For the text-containing cell, return its midpoint in [X, Y] coordinate format. 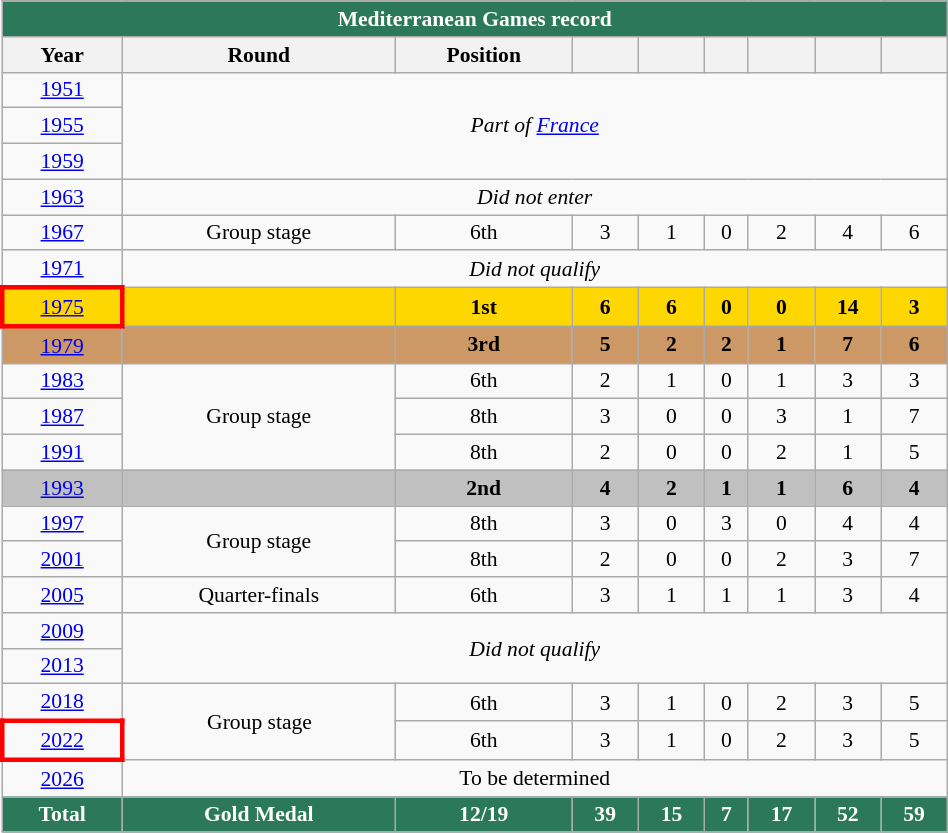
Part of France [534, 126]
14 [848, 308]
1997 [62, 524]
Total [62, 815]
17 [781, 815]
2009 [62, 631]
Quarter-finals [258, 595]
12/19 [484, 815]
15 [671, 815]
1991 [62, 453]
1967 [62, 233]
Round [258, 55]
2001 [62, 560]
2026 [62, 778]
59 [914, 815]
2022 [62, 740]
2005 [62, 595]
3rd [484, 344]
Did not enter [534, 197]
1987 [62, 417]
2nd [484, 488]
2013 [62, 666]
1983 [62, 381]
39 [605, 815]
1951 [62, 90]
2018 [62, 702]
1955 [62, 126]
1st [484, 308]
Year [62, 55]
1959 [62, 162]
52 [848, 815]
1975 [62, 308]
1979 [62, 344]
Gold Medal [258, 815]
Mediterranean Games record [474, 19]
1971 [62, 270]
1993 [62, 488]
Position [484, 55]
To be determined [534, 778]
1963 [62, 197]
